Scan for the cell matching the given text and deliver its (x, y) coordinate at center. 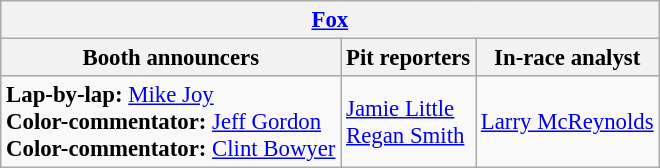
Larry McReynolds (568, 122)
In-race analyst (568, 58)
Booth announcers (171, 58)
Jamie LittleRegan Smith (408, 122)
Pit reporters (408, 58)
Fox (330, 20)
Lap-by-lap: Mike JoyColor-commentator: Jeff GordonColor-commentator: Clint Bowyer (171, 122)
